Capture the cell that displays the provided text and extract its (x, y) central coordinate. 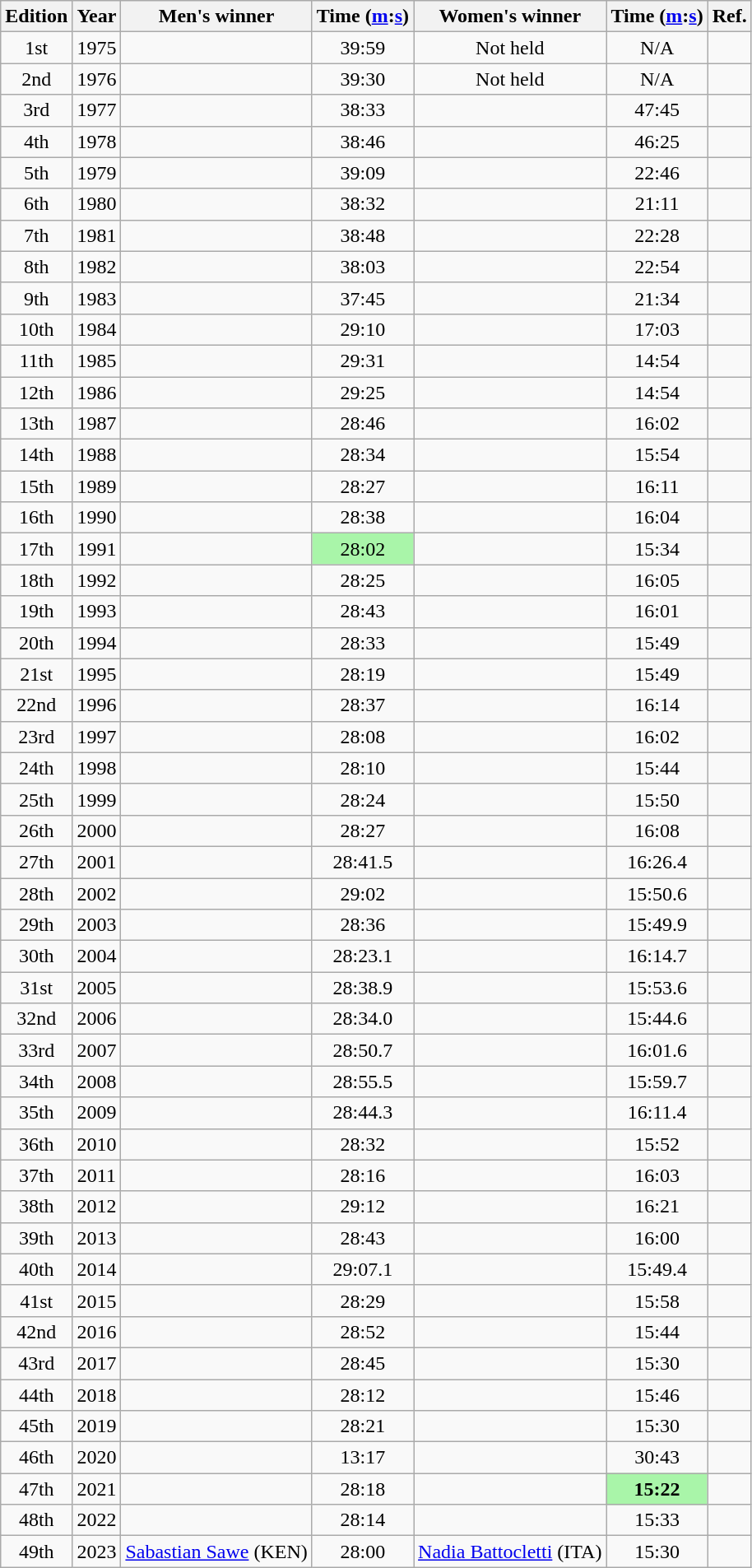
46th (36, 1458)
29th (36, 925)
49th (36, 1552)
2018 (97, 1395)
26th (36, 831)
28:19 (362, 674)
2013 (97, 1238)
28:38 (362, 518)
38:32 (362, 204)
16:21 (657, 1207)
48th (36, 1520)
1998 (97, 768)
2004 (97, 956)
36th (36, 1144)
3rd (36, 110)
17:03 (657, 329)
16:08 (657, 831)
15:54 (657, 455)
16:14.7 (657, 956)
20th (36, 643)
22:54 (657, 267)
4th (36, 142)
Women's winner (510, 16)
39:09 (362, 173)
1979 (97, 173)
31st (36, 988)
28:00 (362, 1552)
28:32 (362, 1144)
1991 (97, 549)
28th (36, 893)
14th (36, 455)
28:18 (362, 1489)
2000 (97, 831)
2017 (97, 1363)
39:30 (362, 79)
1982 (97, 267)
15:44.6 (657, 1019)
2023 (97, 1552)
Year (97, 16)
16:11 (657, 486)
2001 (97, 862)
38:48 (362, 235)
15:58 (657, 1300)
28:29 (362, 1300)
16:04 (657, 518)
38th (36, 1207)
39:59 (362, 48)
28:16 (362, 1175)
37:45 (362, 298)
17th (36, 549)
2002 (97, 893)
29:12 (362, 1207)
30:43 (657, 1458)
Nadia Battocletti (ITA) (510, 1552)
39th (36, 1238)
28:55.5 (362, 1082)
15:53.6 (657, 988)
44th (36, 1395)
29:25 (362, 393)
2010 (97, 1144)
1989 (97, 486)
28:38.9 (362, 988)
15:49.4 (657, 1269)
2015 (97, 1300)
13th (36, 424)
2022 (97, 1520)
1995 (97, 674)
16:01 (657, 612)
6th (36, 204)
28:45 (362, 1363)
8th (36, 267)
43rd (36, 1363)
15:50.6 (657, 893)
13:17 (362, 1458)
28:02 (362, 549)
28:52 (362, 1332)
37th (36, 1175)
1997 (97, 737)
2012 (97, 1207)
28:41.5 (362, 862)
25th (36, 799)
29:02 (362, 893)
34th (36, 1082)
15:50 (657, 799)
1999 (97, 799)
46:25 (657, 142)
2014 (97, 1269)
2021 (97, 1489)
1996 (97, 705)
38:33 (362, 110)
1984 (97, 329)
28:44.3 (362, 1113)
15:46 (657, 1395)
2019 (97, 1426)
18th (36, 580)
5th (36, 173)
35th (36, 1113)
15:22 (657, 1489)
1978 (97, 142)
Men's winner (216, 16)
29:31 (362, 361)
2007 (97, 1050)
29:10 (362, 329)
22:28 (657, 235)
1975 (97, 48)
1988 (97, 455)
9th (36, 298)
28:34 (362, 455)
15:33 (657, 1520)
32nd (36, 1019)
2003 (97, 925)
19th (36, 612)
7th (36, 235)
1983 (97, 298)
33rd (36, 1050)
47th (36, 1489)
28:36 (362, 925)
28:25 (362, 580)
Ref. (729, 16)
28:21 (362, 1426)
28:33 (362, 643)
10th (36, 329)
2006 (97, 1019)
47:45 (657, 110)
1985 (97, 361)
28:23.1 (362, 956)
40th (36, 1269)
1987 (97, 424)
16:14 (657, 705)
15th (36, 486)
1977 (97, 110)
2008 (97, 1082)
38:46 (362, 142)
Sabastian Sawe (KEN) (216, 1552)
2020 (97, 1458)
22nd (36, 705)
21:11 (657, 204)
2009 (97, 1113)
41st (36, 1300)
2005 (97, 988)
28:12 (362, 1395)
12th (36, 393)
1981 (97, 235)
30th (36, 956)
1st (36, 48)
15:49.9 (657, 925)
Edition (36, 16)
24th (36, 768)
21st (36, 674)
22:46 (657, 173)
16:01.6 (657, 1050)
28:14 (362, 1520)
21:34 (657, 298)
29:07.1 (362, 1269)
16:26.4 (657, 862)
11th (36, 361)
1980 (97, 204)
28:24 (362, 799)
23rd (36, 737)
15:59.7 (657, 1082)
27th (36, 862)
16:11.4 (657, 1113)
2nd (36, 79)
16:05 (657, 580)
16:00 (657, 1238)
38:03 (362, 267)
45th (36, 1426)
1992 (97, 580)
15:52 (657, 1144)
2011 (97, 1175)
1994 (97, 643)
16:03 (657, 1175)
28:08 (362, 737)
1976 (97, 79)
16th (36, 518)
28:46 (362, 424)
28:37 (362, 705)
42nd (36, 1332)
28:50.7 (362, 1050)
15:34 (657, 549)
28:10 (362, 768)
28:34.0 (362, 1019)
1986 (97, 393)
1990 (97, 518)
1993 (97, 612)
2016 (97, 1332)
